Return [x, y] of the center of cell containing provided text 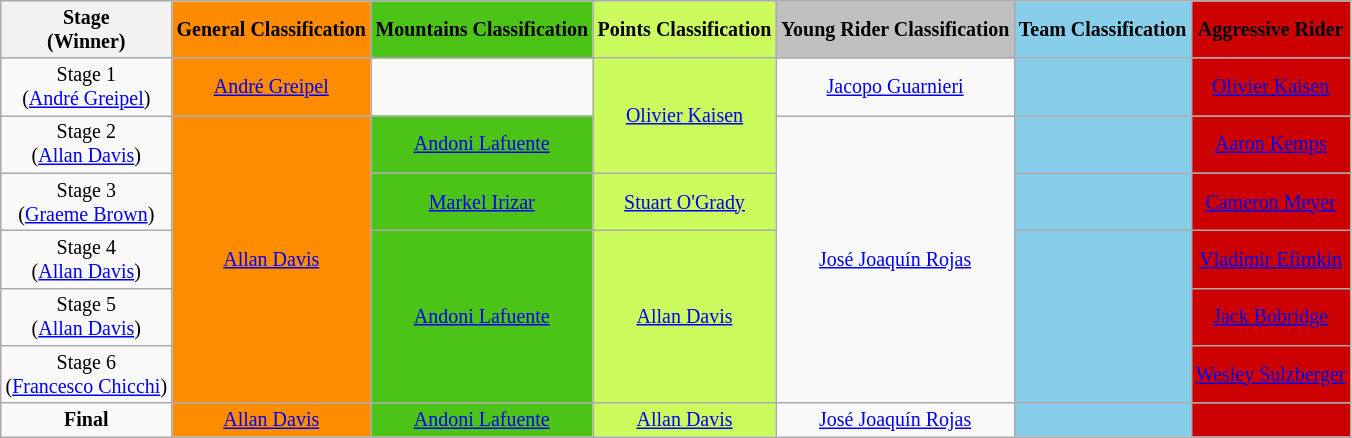
Stage 3(Graeme Brown) [86, 202]
Young Rider Classification [895, 30]
Stage 6(Francesco Chicchi) [86, 374]
Stage 2(Allan Davis) [86, 144]
Points Classification [684, 30]
Stage 5(Allan Davis) [86, 316]
Aggressive Rider [1270, 30]
Jacopo Guarnieri [895, 88]
Mountains Classification [482, 30]
Stuart O'Grady [684, 202]
André Greipel [272, 88]
Team Classification [1102, 30]
Stage 4(Allan Davis) [86, 260]
General Classification [272, 30]
Wesley Sulzberger [1270, 374]
Final [86, 420]
Markel Irizar [482, 202]
Stage(Winner) [86, 30]
Vladimir Efimkin [1270, 260]
Stage 1(André Greipel) [86, 88]
Cameron Meyer [1270, 202]
Jack Bobridge [1270, 316]
Aaron Kemps [1270, 144]
